Detect which cell encompasses the target text, then output its [x, y] center coordinate. 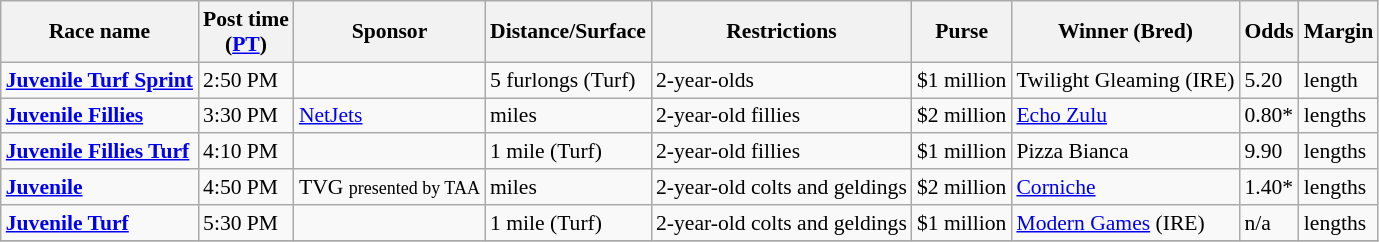
n/a [1268, 223]
Twilight Gleaming (IRE) [1125, 80]
Echo Zulu [1125, 116]
Juvenile Fillies Turf [100, 152]
Restrictions [782, 32]
Post time (PT) [246, 32]
Corniche [1125, 187]
Juvenile Fillies [100, 116]
1.40* [1268, 187]
Juvenile [100, 187]
Pizza Bianca [1125, 152]
Juvenile Turf Sprint [100, 80]
5:30 PM [246, 223]
NetJets [390, 116]
Sponsor [390, 32]
4:50 PM [246, 187]
length [1339, 80]
2:50 PM [246, 80]
Margin [1339, 32]
Race name [100, 32]
5 furlongs (Turf) [568, 80]
2-year-olds [782, 80]
4:10 PM [246, 152]
3:30 PM [246, 116]
Winner (Bred) [1125, 32]
9.90 [1268, 152]
5.20 [1268, 80]
Modern Games (IRE) [1125, 223]
TVG presented by TAA [390, 187]
0.80* [1268, 116]
Purse [962, 32]
Distance/Surface [568, 32]
Odds [1268, 32]
Juvenile Turf [100, 223]
